Identify which cell holds the provided text, then report its [x, y] central coordinate. 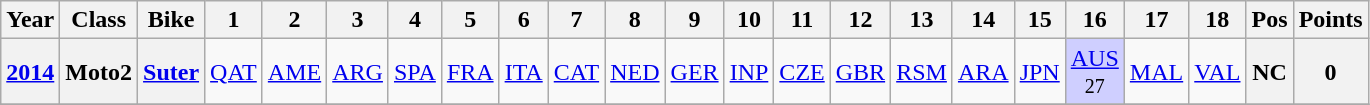
FRA [470, 72]
AME [294, 72]
ARA [983, 72]
Pos [1270, 20]
2 [294, 20]
SPA [414, 72]
2014 [30, 72]
11 [802, 20]
15 [1040, 20]
12 [860, 20]
17 [1156, 20]
0 [1330, 72]
18 [1218, 20]
16 [1094, 20]
Bike [172, 20]
7 [576, 20]
JPN [1040, 72]
AUS27 [1094, 72]
INP [749, 72]
10 [749, 20]
9 [694, 20]
6 [524, 20]
QAT [234, 72]
Class [99, 20]
CAT [576, 72]
Year [30, 20]
14 [983, 20]
GBR [860, 72]
NC [1270, 72]
VAL [1218, 72]
NED [635, 72]
GER [694, 72]
Moto2 [99, 72]
5 [470, 20]
3 [358, 20]
ARG [358, 72]
Suter [172, 72]
4 [414, 20]
MAL [1156, 72]
RSM [922, 72]
Points [1330, 20]
13 [922, 20]
CZE [802, 72]
8 [635, 20]
1 [234, 20]
ITA [524, 72]
